Pinpoint the cell where the given text exists, returning its [x, y] midpoint coordinate. 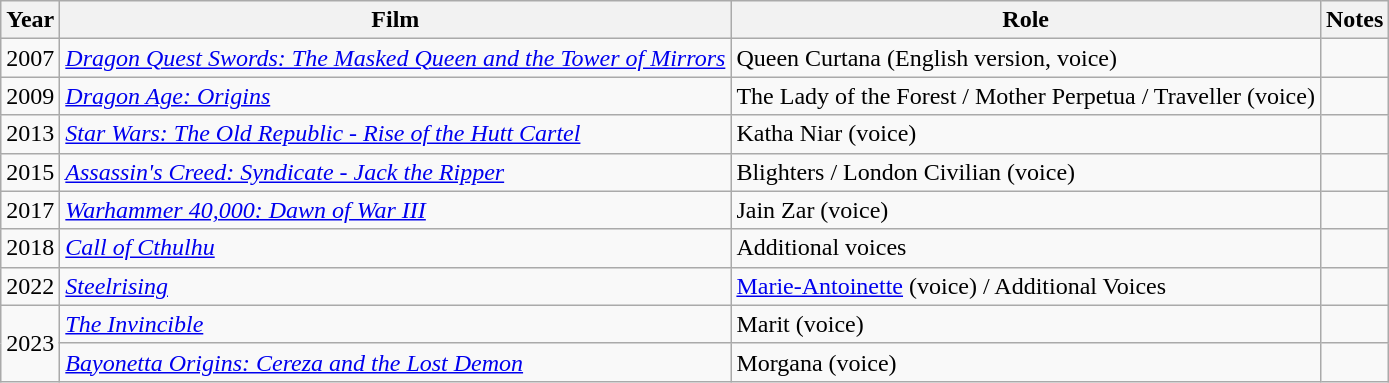
Steelrising [396, 286]
2017 [30, 210]
Warhammer 40,000: Dawn of War III [396, 210]
Jain Zar (voice) [1026, 210]
2009 [30, 96]
2022 [30, 286]
Morgana (voice) [1026, 362]
2013 [30, 134]
Year [30, 20]
Dragon Quest Swords: The Masked Queen and the Tower of Mirrors [396, 58]
Film [396, 20]
Marie-Antoinette (voice) / Additional Voices [1026, 286]
Star Wars: The Old Republic - Rise of the Hutt Cartel [396, 134]
The Lady of the Forest / Mother Perpetua / Traveller (voice) [1026, 96]
2023 [30, 343]
Role [1026, 20]
2018 [30, 248]
Katha Niar (voice) [1026, 134]
Additional voices [1026, 248]
2007 [30, 58]
Queen Curtana (English version, voice) [1026, 58]
Blighters / London Civilian (voice) [1026, 172]
Notes [1354, 20]
Assassin's Creed: Syndicate - Jack the Ripper [396, 172]
2015 [30, 172]
Marit (voice) [1026, 324]
Dragon Age: Origins [396, 96]
The Invincible [396, 324]
Call of Cthulhu [396, 248]
Bayonetta Origins: Cereza and the Lost Demon [396, 362]
